Return the (X, Y) coordinate for the center point of the cell that contains the specified text.  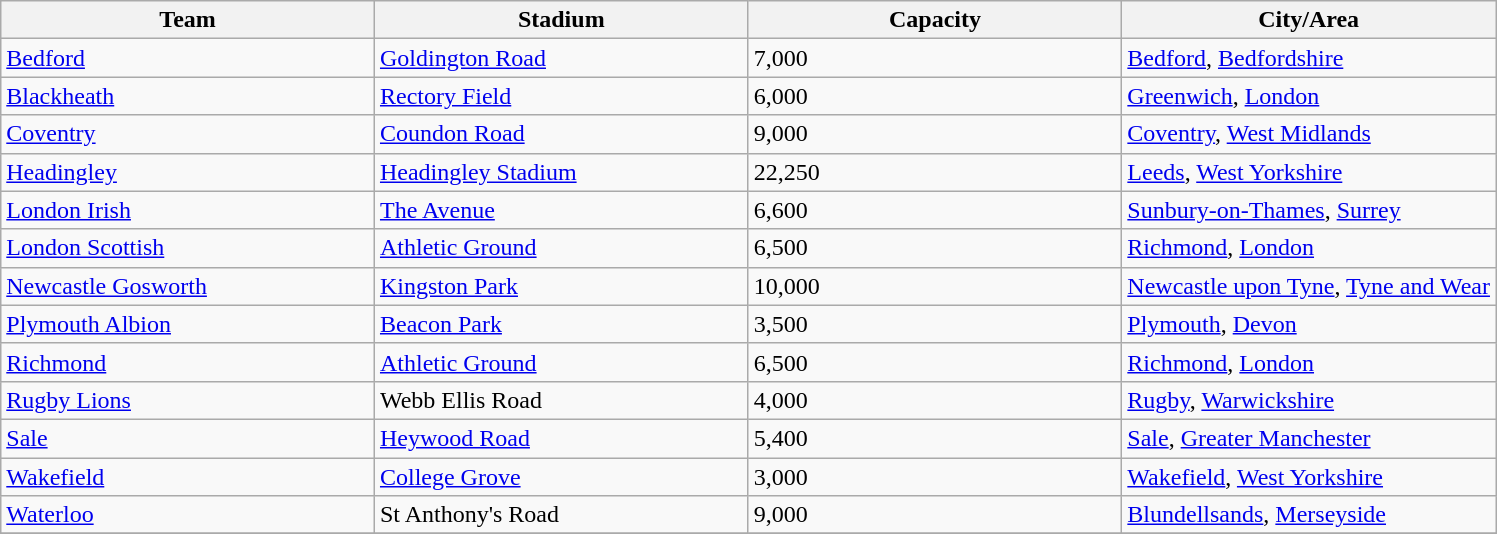
Heywood Road (561, 438)
Rectory Field (561, 96)
Headingley (188, 172)
Bedford (188, 58)
Coventry (188, 134)
Newcastle Gosworth (188, 286)
Coventry, West Midlands (1309, 134)
St Anthony's Road (561, 515)
Newcastle upon Tyne, Tyne and Wear (1309, 286)
Plymouth Albion (188, 324)
Team (188, 20)
22,250 (935, 172)
Waterloo (188, 515)
Rugby Lions (188, 400)
Beacon Park (561, 324)
3,500 (935, 324)
Blundellsands, Merseyside (1309, 515)
Rugby, Warwickshire (1309, 400)
Leeds, West Yorkshire (1309, 172)
Richmond (188, 362)
Capacity (935, 20)
Wakefield (188, 477)
Stadium (561, 20)
7,000 (935, 58)
London Scottish (188, 248)
5,400 (935, 438)
Blackheath (188, 96)
Sunbury-on-Thames, Surrey (1309, 210)
Sale (188, 438)
4,000 (935, 400)
Greenwich, London (1309, 96)
Headingley Stadium (561, 172)
Wakefield, West Yorkshire (1309, 477)
Bedford, Bedfordshire (1309, 58)
The Avenue (561, 210)
Goldington Road (561, 58)
10,000 (935, 286)
London Irish (188, 210)
6,000 (935, 96)
Sale, Greater Manchester (1309, 438)
6,600 (935, 210)
Webb Ellis Road (561, 400)
Kingston Park (561, 286)
Coundon Road (561, 134)
Plymouth, Devon (1309, 324)
3,000 (935, 477)
City/Area (1309, 20)
College Grove (561, 477)
